Identify which cell holds the provided text, then report its [X, Y] central coordinate. 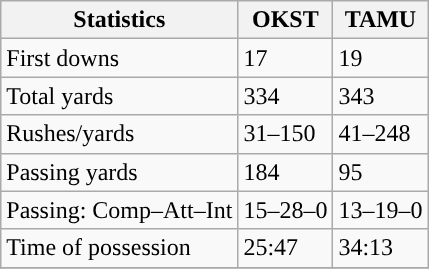
Time of possession [120, 248]
17 [286, 58]
41–248 [380, 134]
Passing yards [120, 172]
95 [380, 172]
TAMU [380, 20]
34:13 [380, 248]
First downs [120, 58]
Statistics [120, 20]
184 [286, 172]
31–150 [286, 134]
343 [380, 96]
13–19–0 [380, 210]
Passing: Comp–Att–Int [120, 210]
OKST [286, 20]
15–28–0 [286, 210]
334 [286, 96]
Rushes/yards [120, 134]
25:47 [286, 248]
Total yards [120, 96]
19 [380, 58]
